Capture the cell that displays the provided text and extract its (x, y) central coordinate. 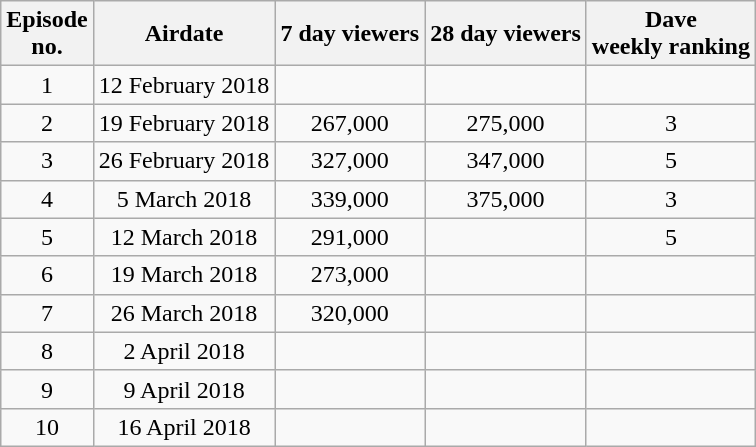
26 March 2018 (184, 313)
7 day viewers (350, 34)
339,000 (350, 199)
273,000 (350, 275)
5 March 2018 (184, 199)
10 (47, 427)
7 (47, 313)
28 day viewers (506, 34)
26 February 2018 (184, 161)
320,000 (350, 313)
Daveweekly ranking (670, 34)
291,000 (350, 237)
275,000 (506, 123)
9 (47, 389)
16 April 2018 (184, 427)
375,000 (506, 199)
19 February 2018 (184, 123)
267,000 (350, 123)
2 (47, 123)
6 (47, 275)
9 April 2018 (184, 389)
8 (47, 351)
12 February 2018 (184, 85)
2 April 2018 (184, 351)
Airdate (184, 34)
12 March 2018 (184, 237)
19 March 2018 (184, 275)
1 (47, 85)
327,000 (350, 161)
4 (47, 199)
347,000 (506, 161)
Episodeno. (47, 34)
